Capture the cell that displays the provided text and extract its [X, Y] central coordinate. 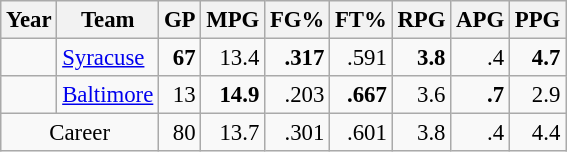
.601 [362, 133]
.301 [298, 133]
67 [180, 58]
.667 [362, 95]
MPG [233, 20]
Career [80, 133]
GP [180, 20]
FG% [298, 20]
4.4 [537, 133]
Year [29, 20]
RPG [422, 20]
.317 [298, 58]
4.7 [537, 58]
13.4 [233, 58]
Syracuse [108, 58]
Baltimore [108, 95]
APG [480, 20]
FT% [362, 20]
PPG [537, 20]
.203 [298, 95]
3.6 [422, 95]
.591 [362, 58]
13 [180, 95]
13.7 [233, 133]
14.9 [233, 95]
.7 [480, 95]
2.9 [537, 95]
Team [108, 20]
80 [180, 133]
